Capture the cell that displays the provided text and extract its (X, Y) central coordinate. 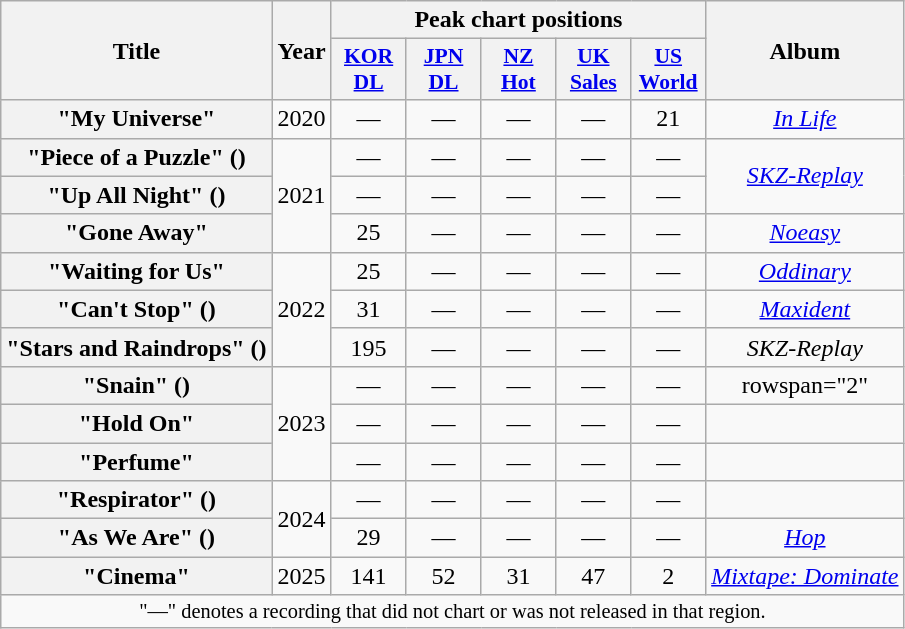
2023 (302, 423)
Mixtape: Dominate (805, 576)
2020 (302, 119)
"—" denotes a recording that did not chart or was not released in that region. (452, 612)
29 (368, 538)
"Perfume" (136, 461)
Title (136, 50)
In Life (805, 119)
2022 (302, 309)
52 (444, 576)
Album (805, 50)
2024 (302, 519)
"Respirator" () (136, 500)
Oddinary (805, 271)
Hop (805, 538)
"Stars and Raindrops" () (136, 347)
UKSales (594, 70)
2021 (302, 195)
"Waiting for Us" (136, 271)
"Hold On" (136, 423)
"Piece of a Puzzle" () (136, 157)
21 (668, 119)
KORDL (368, 70)
2025 (302, 576)
Noeasy (805, 233)
"Gone Away" (136, 233)
195 (368, 347)
"My Universe" (136, 119)
Peak chart positions (518, 20)
2 (668, 576)
"Cinema" (136, 576)
rowspan="2" (805, 385)
Maxident (805, 309)
"Up All Night" () (136, 195)
Year (302, 50)
JPNDL (444, 70)
"As We Are" () (136, 538)
141 (368, 576)
USWorld (668, 70)
NZHot (518, 70)
"Snain" () (136, 385)
"Can't Stop" () (136, 309)
47 (594, 576)
